For the text-containing cell, return its midpoint in [x, y] coordinate format. 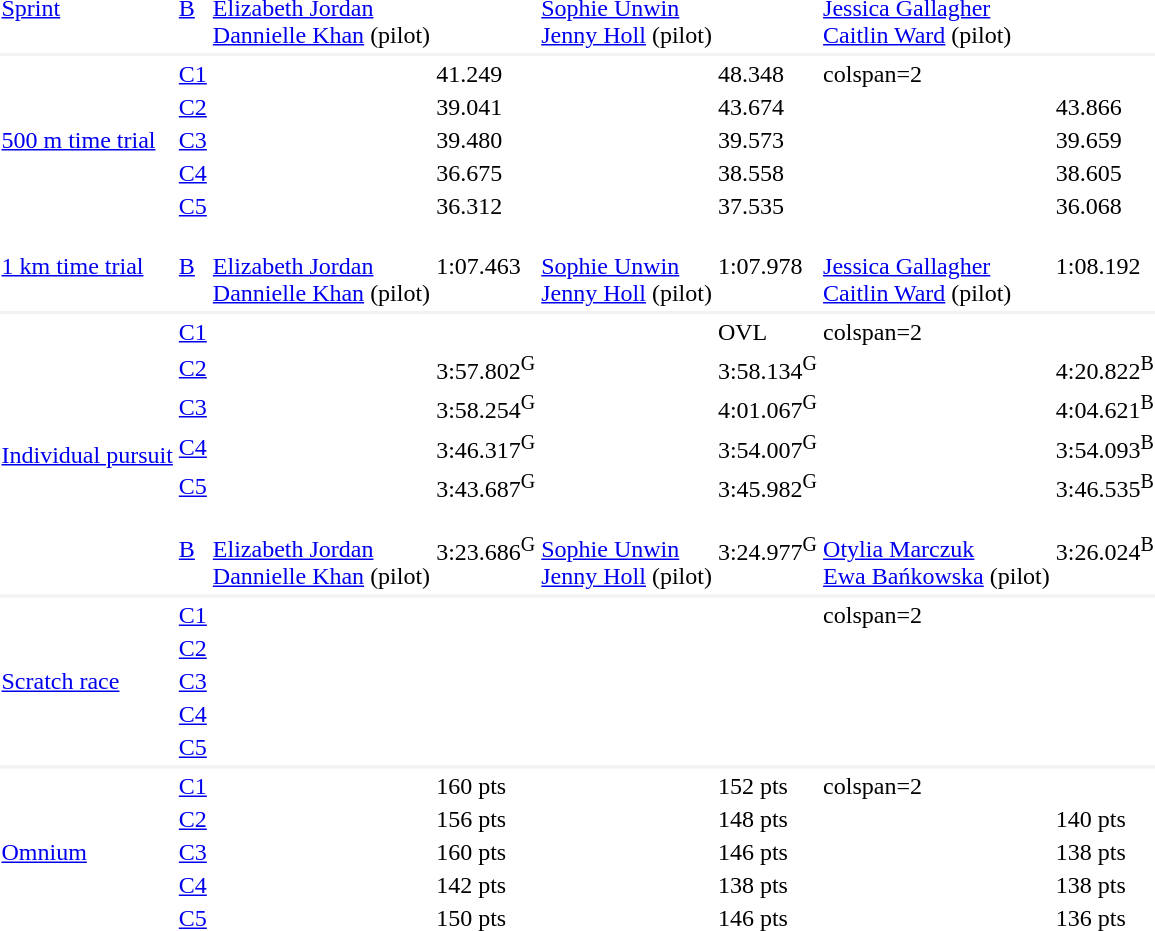
140 pts [1104, 820]
3:58.134G [767, 368]
Otylia MarczukEwa Bańkowska (pilot) [937, 550]
OVL [767, 332]
3:46.317G [486, 447]
3:43.687G [486, 486]
39.041 [486, 107]
1 km time trial [87, 266]
38.605 [1104, 173]
38.558 [767, 173]
43.866 [1104, 107]
3:23.686G [486, 550]
37.535 [767, 206]
1:07.463 [486, 266]
Scratch race [87, 682]
1:08.192 [1104, 266]
3:57.802G [486, 368]
41.249 [486, 74]
156 pts [486, 820]
152 pts [767, 787]
3:54.007G [767, 447]
36.068 [1104, 206]
3:26.024B [1104, 550]
3:45.982G [767, 486]
148 pts [767, 820]
3:58.254G [486, 407]
3:46.535B [1104, 486]
43.674 [767, 107]
36.675 [486, 173]
4:04.621B [1104, 407]
3:54.093B [1104, 447]
1:07.978 [767, 266]
4:20.822B [1104, 368]
39.659 [1104, 140]
Individual pursuit [87, 454]
3:24.977G [767, 550]
Jessica GallagherCaitlin Ward (pilot) [937, 266]
146 pts [767, 853]
39.480 [486, 140]
4:01.067G [767, 407]
39.573 [767, 140]
48.348 [767, 74]
142 pts [486, 886]
36.312 [486, 206]
500 m time trial [87, 140]
